Find where the given text appears and provide that cell's center as [X, Y] coordinate. 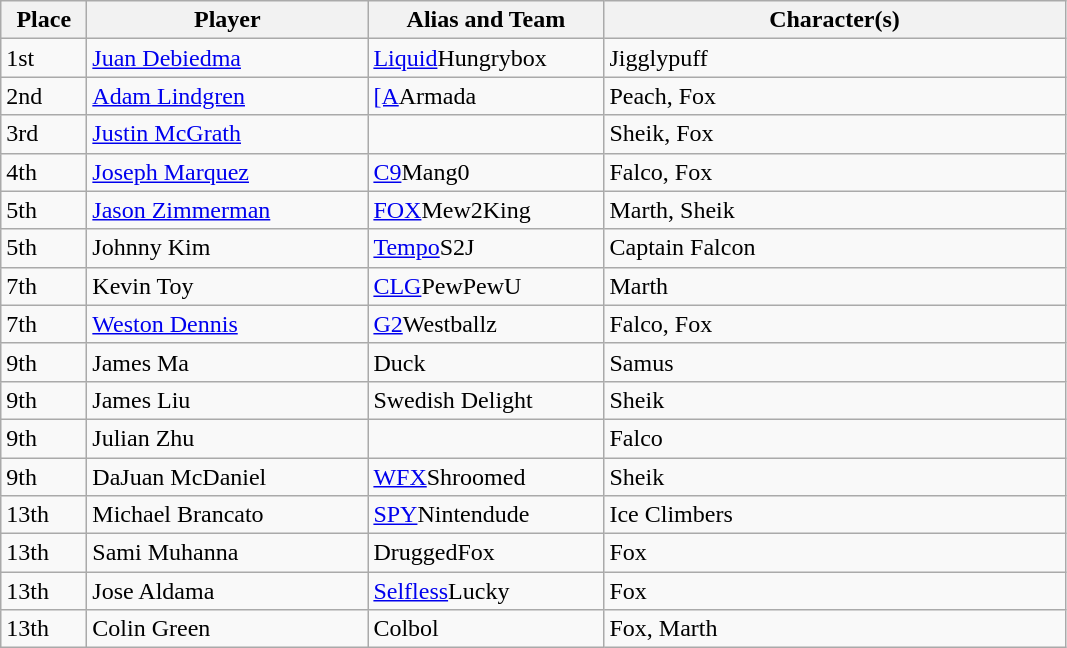
Colin Green [228, 629]
Colbol [486, 629]
Captain Falcon [834, 248]
DaJuan McDaniel [228, 477]
1st [44, 58]
Samus [834, 362]
Sheik, Fox [834, 134]
Adam Lindgren [228, 96]
Player [228, 20]
[AArmada [486, 96]
Jason Zimmerman [228, 210]
SelflessLucky [486, 591]
DruggedFox [486, 553]
Peach, Fox [834, 96]
Jigglypuff [834, 58]
Falco [834, 438]
TempoS2J [486, 248]
Marth [834, 286]
James Ma [228, 362]
Juan Debiedma [228, 58]
G2Westballz [486, 324]
Kevin Toy [228, 286]
Ice Climbers [834, 515]
Place [44, 20]
Michael Brancato [228, 515]
C9Mang0 [486, 172]
Weston Dennis [228, 324]
Marth, Sheik [834, 210]
Sami Muhanna [228, 553]
Johnny Kim [228, 248]
4th [44, 172]
Joseph Marquez [228, 172]
Character(s) [834, 20]
Alias and Team [486, 20]
3rd [44, 134]
James Liu [228, 400]
FOXMew2King [486, 210]
Jose Aldama [228, 591]
Justin McGrath [228, 134]
SPYNintendude [486, 515]
Julian Zhu [228, 438]
Fox, Marth [834, 629]
LiquidHungrybox [486, 58]
WFXShroomed [486, 477]
2nd [44, 96]
CLGPewPewU [486, 286]
Swedish Delight [486, 400]
Duck [486, 362]
